Search for the cell housing the specified text and yield its (X, Y) center coordinate. 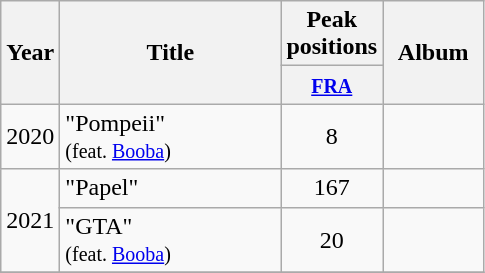
FRA (332, 85)
8 (332, 136)
167 (332, 188)
20 (332, 240)
"Pompeii"(feat. Booba) (170, 136)
2021 (30, 220)
Album (434, 52)
2020 (30, 136)
"Papel" (170, 188)
"GTA"(feat. Booba) (170, 240)
Year (30, 52)
Peak positions (332, 34)
Title (170, 52)
